Locate the cell with the specified text and output its [X, Y] center coordinate. 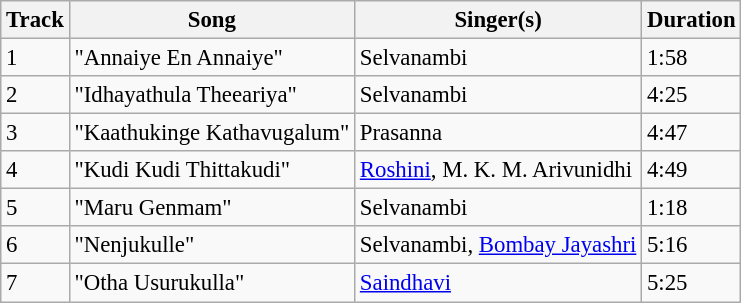
"Nenjukulle" [212, 245]
1:58 [692, 58]
4:47 [692, 133]
Saindhavi [498, 283]
4 [35, 170]
3 [35, 133]
"Maru Genmam" [212, 208]
"Otha Usurukulla" [212, 283]
Singer(s) [498, 20]
6 [35, 245]
"Kudi Kudi Thittakudi" [212, 170]
1:18 [692, 208]
5:16 [692, 245]
Track [35, 20]
Duration [692, 20]
7 [35, 283]
5 [35, 208]
Prasanna [498, 133]
Selvanambi, Bombay Jayashri [498, 245]
Song [212, 20]
"Idhayathula Theeariya" [212, 95]
"Kaathukinge Kathavugalum" [212, 133]
Roshini, M. K. M. Arivunidhi [498, 170]
1 [35, 58]
2 [35, 95]
4:49 [692, 170]
"Annaiye En Annaiye" [212, 58]
4:25 [692, 95]
5:25 [692, 283]
